Capture the cell that displays the provided text and extract its [X, Y] central coordinate. 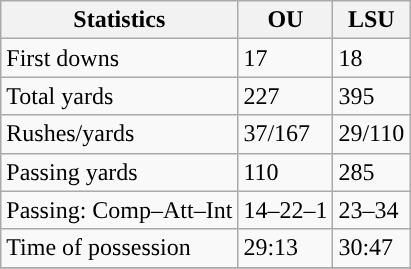
110 [286, 172]
23–34 [372, 210]
Passing: Comp–Att–Int [120, 210]
Statistics [120, 20]
227 [286, 96]
Total yards [120, 96]
17 [286, 58]
30:47 [372, 248]
395 [372, 96]
14–22–1 [286, 210]
18 [372, 58]
29:13 [286, 248]
285 [372, 172]
First downs [120, 58]
29/110 [372, 134]
Rushes/yards [120, 134]
37/167 [286, 134]
OU [286, 20]
LSU [372, 20]
Time of possession [120, 248]
Passing yards [120, 172]
